Scan for the cell matching the given text and deliver its [x, y] coordinate at center. 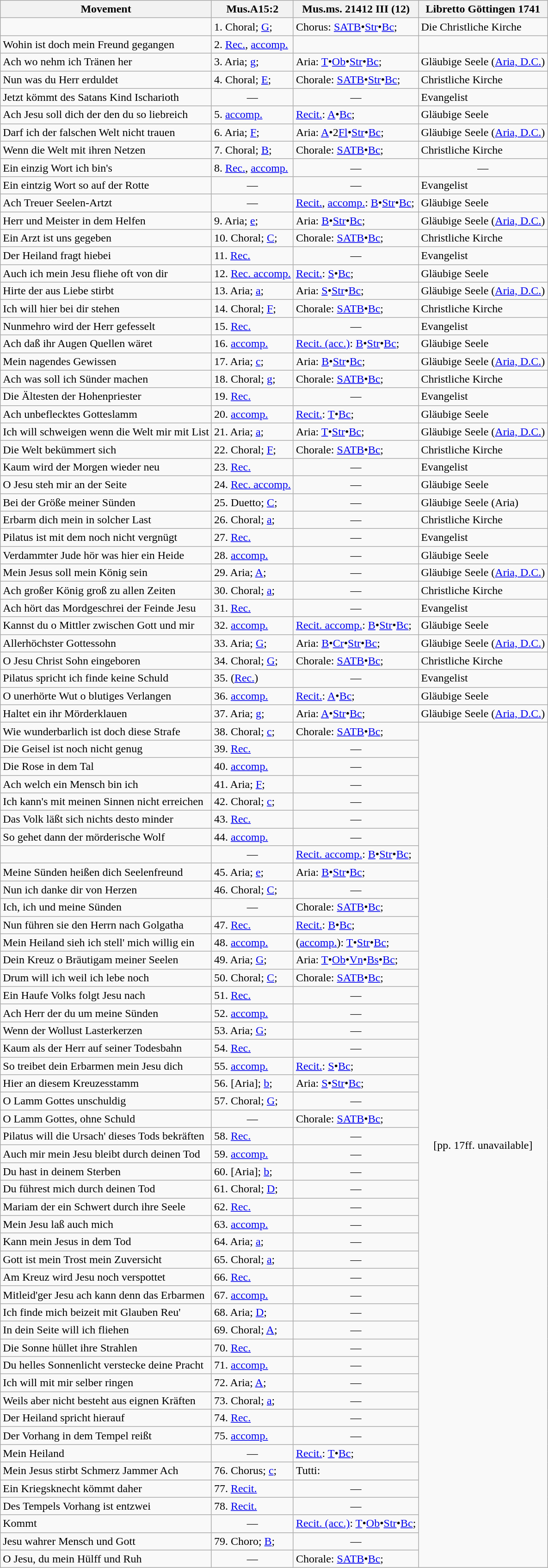
13. Aria; a; [252, 291]
Ich, ich und meine Sünden [106, 907]
Haltet ein ihr Mörderklauen [106, 713]
Die Christliche Kirche [483, 27]
Aria: T•Ob•Str•Bc; [356, 62]
Movement [106, 9]
6. Aria; F; [252, 132]
Ach unbeflecktes Gotteslamm [106, 414]
[pp. 17ff. unavailable] [483, 1145]
72. Aria; A; [252, 1383]
Die Ältesten der Hohenpriester [106, 397]
66. Rec. [252, 1277]
78. Recit. [252, 1506]
4. Choral; E; [252, 80]
41. Aria; F; [252, 784]
47. Rec. [252, 925]
Der Heiland spricht hierauf [106, 1418]
48. accomp. [252, 942]
Chorus: SATB•Str•Bc; [356, 27]
Pilatus ist mit dem noch nicht vergnügt [106, 538]
Dein Kreuz o Bräutigam meiner Seelen [106, 960]
Ein Arzt ist uns gegeben [106, 238]
Das Volk läßt sich nichts desto minder [106, 819]
40. accomp. [252, 766]
Ach daß ihr Augen Quellen wäret [106, 344]
Weils aber nicht besteht aus eignen Kräften [106, 1401]
Die Rose in dem Tal [106, 766]
Mein Jesus soll mein König sein [106, 573]
Meine Sünden heißen dich Seelenfreund [106, 872]
19. Rec. [252, 397]
Jetzt kömmt des Satans Kind Ischarioth [106, 97]
38. Choral; c; [252, 731]
Ich finde mich beizeit mit Glauben Reu' [106, 1312]
Ich will schweigen wenn die Welt mir mit List [106, 432]
Nun führen sie den Herrn nach Golgatha [106, 925]
Mein Jesus stirbt Schmerz Jammer Ach [106, 1471]
36. accomp. [252, 696]
Wenn der Wollust Lasterkerzen [106, 1030]
Wohin ist doch mein Freund gegangen [106, 44]
34. Choral; G; [252, 661]
Ach wo nehm ich Tränen her [106, 62]
20. accomp. [252, 414]
Pilatus spricht ich finde keine Schuld [106, 678]
32. accomp. [252, 626]
Gott ist mein Trost mein Zuversicht [106, 1259]
Aria: B•Cr•Str•Bc; [356, 643]
Tutti: [356, 1471]
Ein eintzig Wort so auf der Rotte [106, 185]
39. Rec. [252, 749]
63. accomp. [252, 1224]
Ach Herr der du um meine Sünden [106, 1013]
77. Recit. [252, 1488]
17. Aria; c; [252, 361]
O unerhörte Wut o blutiges Verlangen [106, 696]
Des Tempels Vorhang ist entzwei [106, 1506]
Ich will mit mir selber ringen [106, 1383]
73. Choral; a; [252, 1401]
57. Choral; G; [252, 1101]
O Lamm Gottes, ohne Schuld [106, 1119]
Du hast in deinem Sterben [106, 1171]
1. Choral; G; [252, 27]
Die Welt bekümmert sich [106, 449]
Kannst du o Mittler zwischen Gott und mir [106, 626]
Ach großer König groß zu allen Zeiten [106, 590]
Mitleid'ger Jesu ach kann denn das Erbarmen [106, 1295]
69. Choral; A; [252, 1330]
Mariam der ein Schwert durch ihre Seele [106, 1207]
So treibet dein Erbarmen mein Jesu dich [106, 1066]
8. Rec., accomp. [252, 167]
Bei der Größe meiner Sünden [106, 502]
59. accomp. [252, 1154]
Der Vorhang in dem Tempel reißt [106, 1436]
(accomp.): T•Str•Bc; [356, 942]
58. Rec. [252, 1136]
Die Geisel ist noch nicht genug [106, 749]
37. Aria; g; [252, 713]
Kann mein Jesus in dem Tod [106, 1242]
15. Rec. [252, 326]
Allerhöchster Gottessohn [106, 643]
30. Choral; a; [252, 590]
62. Rec. [252, 1207]
Verdammter Jude hör was hier ein Heide [106, 555]
18. Choral; g; [252, 379]
45. Aria; e; [252, 872]
12. Rec. accomp. [252, 273]
Aria: T•Ob•Vn•Bs•Bc; [356, 960]
Recit. (acc.): B•Str•Bc; [356, 344]
O Jesu steh mir an der Seite [106, 484]
Wenn die Welt mit ihren Netzen [106, 150]
Recit. (acc.): T•Ob•Str•Bc; [356, 1524]
O Jesu, du mein Hülff und Ruh [106, 1559]
Erbarm dich mein in solcher Last [106, 520]
Du helles Sonnenlicht verstecke deine Pracht [106, 1365]
Ach welch ein Mensch bin ich [106, 784]
Du führest mich durch deinen Tod [106, 1189]
Aria: A•Str•Bc; [356, 713]
49. Aria; G; [252, 960]
76. Chorus; c; [252, 1471]
11. Rec. [252, 256]
Ich will hier bei dir stehen [106, 309]
Mein Heiland sieh ich stell' mich willig ein [106, 942]
Ich kann's mit meinen Sinnen nicht erreichen [106, 802]
Hier an diesem Kreuzesstamm [106, 1084]
Mein nagendes Gewissen [106, 361]
14. Choral; F; [252, 309]
21. Aria; a; [252, 432]
68. Aria; D; [252, 1312]
Chorale: SATB•Str•Bc; [356, 80]
Recit.: B•Bc; [356, 925]
54. Rec. [252, 1048]
O Lamm Gottes unschuldig [106, 1101]
9. Aria; e; [252, 221]
Libretto Göttingen 1741 [483, 9]
O Jesu Christ Sohn eingeboren [106, 661]
2. Rec., accomp. [252, 44]
25. Duetto; C; [252, 502]
51. Rec. [252, 995]
Ein Kriegsknecht kömmt daher [106, 1488]
53. Aria; G; [252, 1030]
Ach hört das Mordgeschrei der Feinde Jesu [106, 608]
In dein Seite will ich fliehen [106, 1330]
Darf ich der falschen Welt nicht trauen [106, 132]
Drum will ich weil ich lebe noch [106, 978]
So gehet dann der mörderische Wolf [106, 837]
43. Rec. [252, 819]
Recit., accomp.: B•Str•Bc; [356, 203]
10. Choral; C; [252, 238]
28. accomp. [252, 555]
Nunmehro wird der Herr gefesselt [106, 326]
Auch mir mein Jesu bleibt durch deinen Tod [106, 1154]
71. accomp. [252, 1365]
44. accomp. [252, 837]
22. Choral; F; [252, 449]
7. Choral; B; [252, 150]
31. Rec. [252, 608]
Pilatus will die Ursach' dieses Tods bekräften [106, 1136]
Mus.ms. 21412 III (12) [356, 9]
Kommt [106, 1524]
23. Rec. [252, 467]
Gläubige Seele (Aria) [483, 502]
Kaum wird der Morgen wieder neu [106, 467]
24. Rec. accomp. [252, 484]
55. accomp. [252, 1066]
56. [Aria]; b; [252, 1084]
75. accomp. [252, 1436]
Hirte der aus Liebe stirbt [106, 291]
Mein Jesu laß auch mich [106, 1224]
Aria: T•Str•Bc; [356, 432]
16. accomp. [252, 344]
Aria: A•2Fl•Str•Bc; [356, 132]
61. Choral; D; [252, 1189]
Ein einzig Wort ich bin's [106, 167]
29. Aria; A; [252, 573]
70. Rec. [252, 1348]
Mus.A15:2 [252, 9]
Mein Heiland [106, 1453]
Herr und Meister in dem Helfen [106, 221]
79. Choro; B; [252, 1541]
74. Rec. [252, 1418]
Auch ich mein Jesu fliehe oft von dir [106, 273]
67. accomp. [252, 1295]
Die Sonne hüllet ihre Strahlen [106, 1348]
Am Kreuz wird Jesu noch verspottet [106, 1277]
65. Choral; a; [252, 1259]
60. [Aria]; b; [252, 1171]
42. Choral; c; [252, 802]
52. accomp. [252, 1013]
26. Choral; a; [252, 520]
Ach was soll ich Sünder machen [106, 379]
Nun was du Herr erduldet [106, 80]
50. Choral; C; [252, 978]
27. Rec. [252, 538]
Kaum als der Herr auf seiner Todesbahn [106, 1048]
33. Aria; G; [252, 643]
Ach Treuer Seelen-Artzt [106, 203]
Ein Haufe Volks folgt Jesu nach [106, 995]
Jesu wahrer Mensch und Gott [106, 1541]
3. Aria; g; [252, 62]
Nun ich danke dir von Herzen [106, 890]
Wie wunderbarlich ist doch diese Strafe [106, 731]
Ach Jesu soll dich der den du so liebreich [106, 115]
35. (Rec.) [252, 678]
46. Choral; C; [252, 890]
Der Heiland fragt hiebei [106, 256]
64. Aria; a; [252, 1242]
5. accomp. [252, 115]
